Provide the [x, y] coordinate of the cell's center where the given text is located.  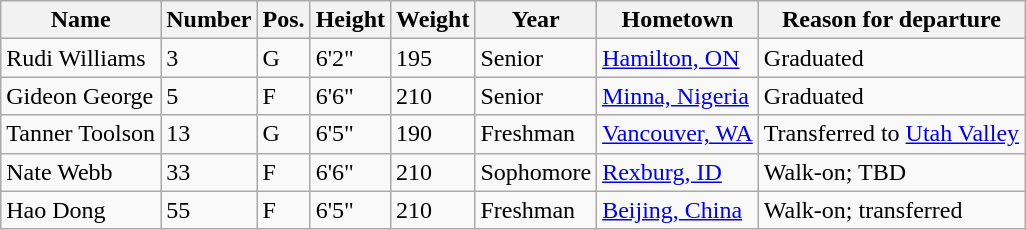
Reason for departure [891, 20]
Sophomore [536, 172]
Walk-on; TBD [891, 172]
Hamilton, ON [678, 58]
Weight [433, 20]
Rudi Williams [81, 58]
5 [209, 96]
3 [209, 58]
Hometown [678, 20]
Minna, Nigeria [678, 96]
Pos. [284, 20]
13 [209, 134]
195 [433, 58]
Year [536, 20]
Beijing, China [678, 210]
190 [433, 134]
Name [81, 20]
Number [209, 20]
Tanner Toolson [81, 134]
Rexburg, ID [678, 172]
Nate Webb [81, 172]
Height [350, 20]
6'2" [350, 58]
Walk-on; transferred [891, 210]
Hao Dong [81, 210]
55 [209, 210]
Vancouver, WA [678, 134]
33 [209, 172]
Gideon George [81, 96]
Transferred to Utah Valley [891, 134]
